Extract the (X, Y) coordinate from the center of the cell holding the provided text.  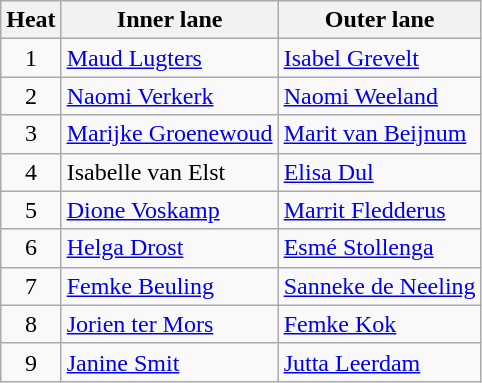
9 (31, 362)
3 (31, 134)
8 (31, 324)
Marrit Fledderus (380, 210)
Marijke Groenewoud (170, 134)
Esmé Stollenga (380, 248)
5 (31, 210)
1 (31, 58)
6 (31, 248)
4 (31, 172)
Inner lane (170, 20)
Jorien ter Mors (170, 324)
Dione Voskamp (170, 210)
Heat (31, 20)
Naomi Verkerk (170, 96)
Naomi Weeland (380, 96)
Isabelle van Elst (170, 172)
Femke Kok (380, 324)
Outer lane (380, 20)
Marit van Beijnum (380, 134)
7 (31, 286)
2 (31, 96)
Helga Drost (170, 248)
Sanneke de Neeling (380, 286)
Elisa Dul (380, 172)
Isabel Grevelt (380, 58)
Jutta Leerdam (380, 362)
Janine Smit (170, 362)
Maud Lugters (170, 58)
Femke Beuling (170, 286)
